Capture the cell that displays the provided text and extract its (x, y) central coordinate. 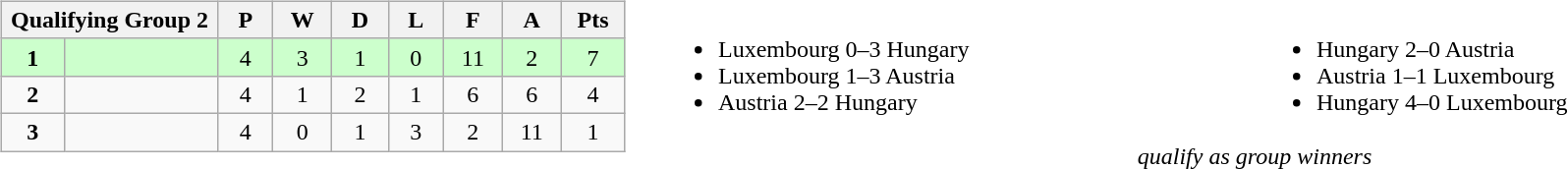
Pts (593, 20)
A (532, 20)
Qualifying Group 2 (110, 20)
P (246, 20)
W (303, 20)
7 (593, 57)
D (360, 20)
L (416, 20)
F (473, 20)
